Search for the cell housing the specified text and yield its (X, Y) center coordinate. 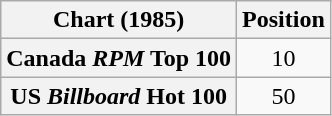
Canada RPM Top 100 (119, 58)
US Billboard Hot 100 (119, 96)
Chart (1985) (119, 20)
10 (284, 58)
Position (284, 20)
50 (284, 96)
